Scan for the cell matching the given text and deliver its [x, y] coordinate at center. 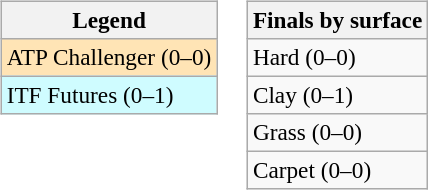
Hard (0–0) [337, 57]
Legend [108, 20]
ATP Challenger (0–0) [108, 57]
Carpet (0–0) [337, 171]
Clay (0–1) [337, 95]
Finals by surface [337, 20]
ITF Futures (0–1) [108, 95]
Grass (0–0) [337, 133]
